Return the (X, Y) coordinate for the center point of the cell that contains the specified text.  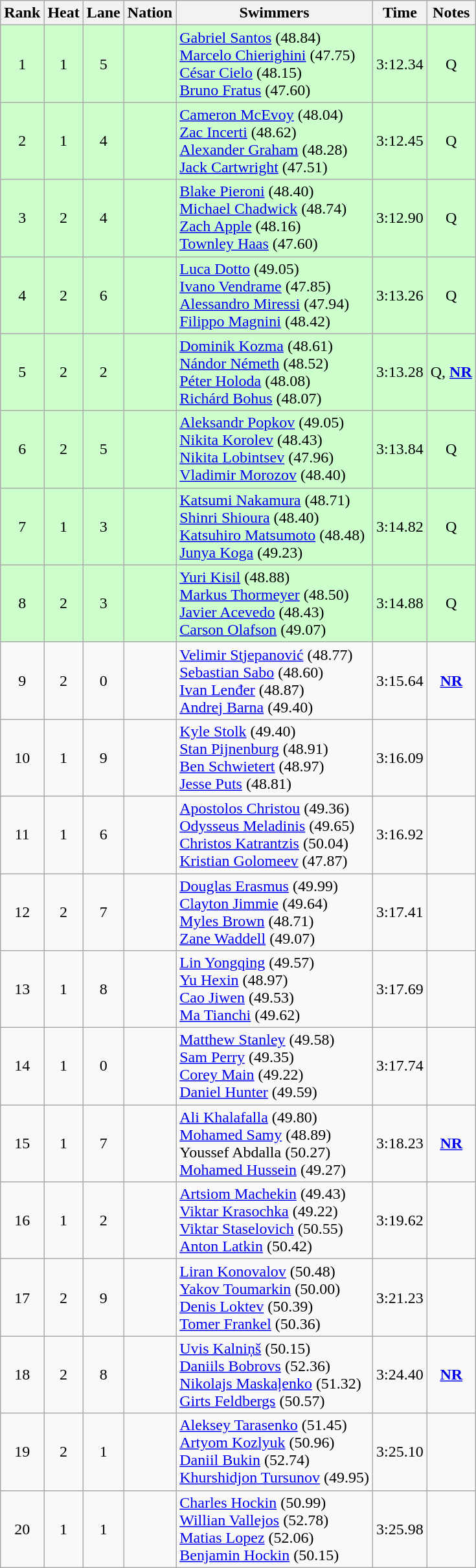
Blake Pieroni (48.40)Michael Chadwick (48.74)Zach Apple (48.16)Townley Haas (47.60) (275, 218)
3:14.88 (400, 604)
Lane (104, 13)
Kyle Stolk (49.40)Stan Pijnenburg (48.91)Ben Schwietert (48.97)Jesse Puts (48.81) (275, 758)
3:18.23 (400, 1144)
3:13.26 (400, 295)
Apostolos Christou (49.36)Odysseus Meladinis (49.65)Christos Katrantzis (50.04)Kristian Golomeev (47.87) (275, 834)
3:13.28 (400, 372)
Uvis Kalniņš (50.15)Daniils Bobrovs (52.36)Nikolajs Maskaļenko (51.32)Girts Feldbergs (50.57) (275, 1374)
3:21.23 (400, 1298)
3:13.84 (400, 449)
3:16.92 (400, 834)
Notes (451, 13)
Katsumi Nakamura (48.71)Shinri Shioura (48.40)Katsuhiro Matsumoto (48.48)Junya Koga (49.23) (275, 526)
3:16.09 (400, 758)
Nation (150, 13)
14 (22, 1066)
17 (22, 1298)
3:12.34 (400, 63)
Aleksandr Popkov (49.05)Nikita Korolev (48.43)Nikita Lobintsev (47.96)Vladimir Morozov (48.40) (275, 449)
3:17.69 (400, 990)
Q, NR (451, 372)
Lin Yongqing (49.57)Yu Hexin (48.97)Cao Jiwen (49.53)Ma Tianchi (49.62) (275, 990)
Gabriel Santos (48.84)Marcelo Chierighini (47.75)César Cielo (48.15)Bruno Fratus (47.60) (275, 63)
3:17.41 (400, 912)
Aleksey Tarasenko (51.45)Artyom Kozlyuk (50.96)Daniil Bukin (52.74)Khurshidjon Tursunov (49.95) (275, 1452)
Douglas Erasmus (49.99)Clayton Jimmie (49.64)Myles Brown (48.71)Zane Waddell (49.07) (275, 912)
Charles Hockin (50.99)Willian Vallejos (52.78)Matias Lopez (52.06)Benjamin Hockin (50.15) (275, 1528)
3:15.64 (400, 680)
10 (22, 758)
19 (22, 1452)
3:24.40 (400, 1374)
18 (22, 1374)
Velimir Stjepanović (48.77)Sebastian Sabo (48.60)Ivan Lenđer (48.87)Andrej Barna (49.40) (275, 680)
Rank (22, 13)
11 (22, 834)
Cameron McEvoy (48.04)Zac Incerti (48.62)Alexander Graham (48.28)Jack Cartwright (47.51) (275, 141)
Ali Khalafalla (49.80)Mohamed Samy (48.89)Youssef Abdalla (50.27)Mohamed Hussein (49.27) (275, 1144)
Time (400, 13)
3:25.98 (400, 1528)
Swimmers (275, 13)
Yuri Kisil (48.88)Markus Thormeyer (48.50)Javier Acevedo (48.43)Carson Olafson (49.07) (275, 604)
12 (22, 912)
Luca Dotto (49.05)Ivano Vendrame (47.85)Alessandro Miressi (47.94)Filippo Magnini (48.42) (275, 295)
3:25.10 (400, 1452)
3:12.90 (400, 218)
3:17.74 (400, 1066)
3:12.45 (400, 141)
Matthew Stanley (49.58)Sam Perry (49.35)Corey Main (49.22)Daniel Hunter (49.59) (275, 1066)
Heat (63, 13)
3:14.82 (400, 526)
15 (22, 1144)
3:19.62 (400, 1220)
20 (22, 1528)
13 (22, 990)
Artsiom Machekin (49.43)Viktar Krasochka (49.22)Viktar Staselovich (50.55)Anton Latkin (50.42) (275, 1220)
Dominik Kozma (48.61)Nándor Németh (48.52)Péter Holoda (48.08)Richárd Bohus (48.07) (275, 372)
Liran Konovalov (50.48)Yakov Toumarkin (50.00)Denis Loktev (50.39)Tomer Frankel (50.36) (275, 1298)
16 (22, 1220)
